Find where the given text appears and provide that cell's center as [X, Y] coordinate. 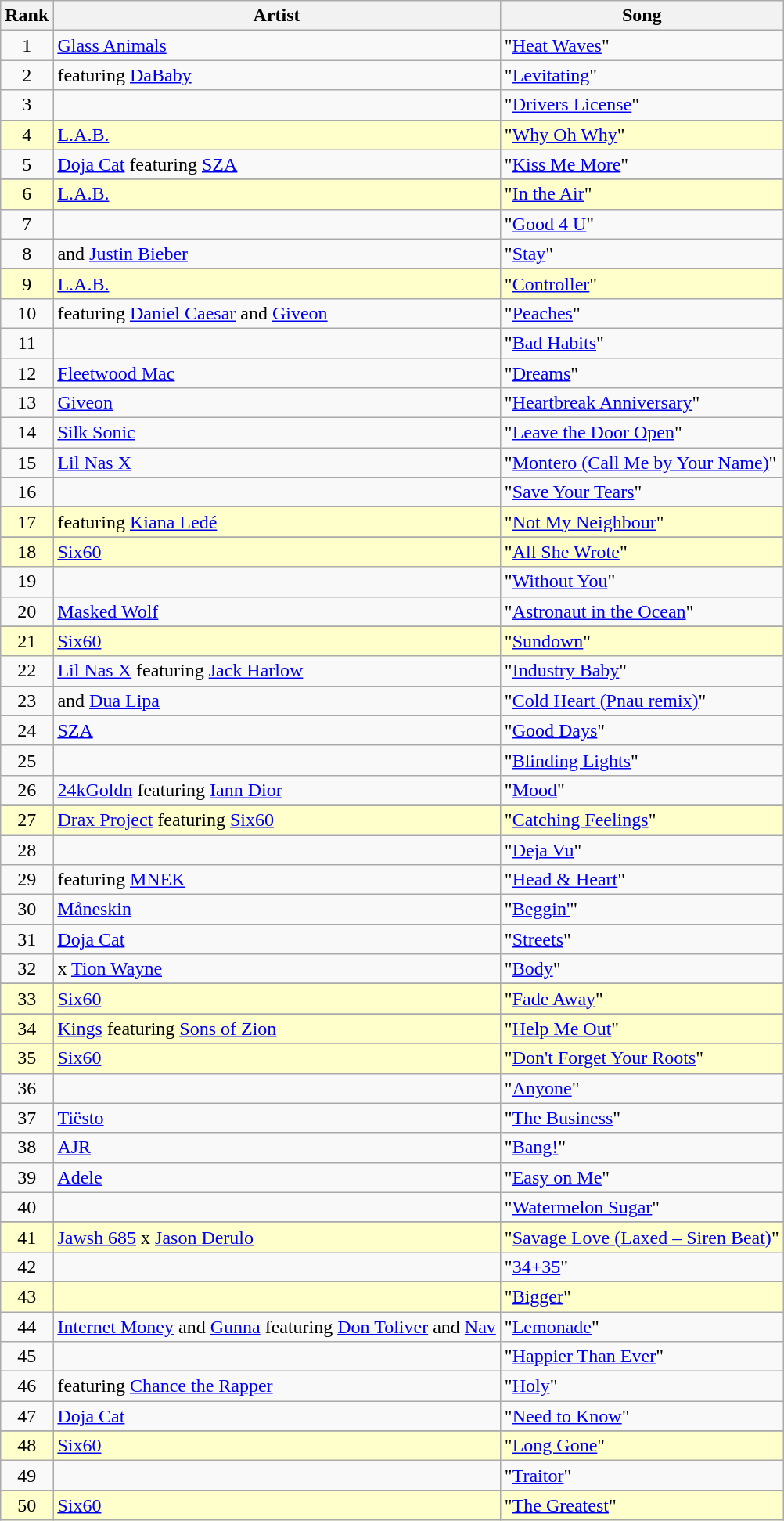
"Drivers License" [642, 105]
46 [27, 1386]
"Happier Than Ever" [642, 1357]
Internet Money and Gunna featuring Don Toliver and Nav [277, 1327]
Jawsh 685 x Jason Derulo [277, 1237]
10 [27, 313]
"Montero (Call Me by Your Name)" [642, 463]
11 [27, 343]
"Fade Away" [642, 999]
49 [27, 1476]
Song [642, 16]
16 [27, 492]
8 [27, 254]
"Holy" [642, 1386]
"Savage Love (Laxed – Siren Beat)" [642, 1237]
"Peaches" [642, 313]
"Dreams" [642, 373]
1 [27, 45]
27 [27, 820]
Lil Nas X [277, 463]
"Good 4 U" [642, 224]
"In the Air" [642, 194]
4 [27, 135]
"34+35" [642, 1267]
33 [27, 999]
28 [27, 849]
"Body" [642, 969]
42 [27, 1267]
9 [27, 283]
"Mood" [642, 790]
"Bigger" [642, 1296]
and Justin Bieber [277, 254]
Kings featuring Sons of Zion [277, 1029]
"Heat Waves" [642, 45]
"Streets" [642, 939]
24kGoldn featuring Iann Dior [277, 790]
2 [27, 75]
and Dua Lipa [277, 701]
32 [27, 969]
26 [27, 790]
Fleetwood Mac [277, 373]
50 [27, 1505]
Måneskin [277, 910]
45 [27, 1357]
13 [27, 403]
"Bad Habits" [642, 343]
Lil Nas X featuring Jack Harlow [277, 671]
"Heartbreak Anniversary" [642, 403]
featuring MNEK [277, 880]
featuring Kiana Ledé [277, 522]
47 [27, 1416]
"Help Me Out" [642, 1029]
34 [27, 1029]
"Head & Heart" [642, 880]
"Stay" [642, 254]
"Leave the Door Open" [642, 433]
SZA [277, 730]
Adele [277, 1177]
"Controller" [642, 283]
39 [27, 1177]
18 [27, 552]
22 [27, 671]
Giveon [277, 403]
15 [27, 463]
Rank [27, 16]
Artist [277, 16]
"Need to Know" [642, 1416]
featuring Chance the Rapper [277, 1386]
40 [27, 1207]
37 [27, 1118]
"Don't Forget Your Roots" [642, 1058]
"Long Gone" [642, 1446]
21 [27, 641]
Drax Project featuring Six60 [277, 820]
"Sundown" [642, 641]
"Save Your Tears" [642, 492]
44 [27, 1327]
3 [27, 105]
"The Greatest" [642, 1505]
"Easy on Me" [642, 1177]
AJR [277, 1148]
"Good Days" [642, 730]
5 [27, 164]
x Tion Wayne [277, 969]
41 [27, 1237]
24 [27, 730]
featuring DaBaby [277, 75]
"Blinding Lights" [642, 760]
"Kiss Me More" [642, 164]
"Industry Baby" [642, 671]
14 [27, 433]
38 [27, 1148]
"All She Wrote" [642, 552]
"Lemonade" [642, 1327]
23 [27, 701]
"Levitating" [642, 75]
30 [27, 910]
"Traitor" [642, 1476]
6 [27, 194]
Silk Sonic [277, 433]
"Without You" [642, 582]
19 [27, 582]
43 [27, 1296]
"Catching Feelings" [642, 820]
featuring Daniel Caesar and Giveon [277, 313]
12 [27, 373]
Glass Animals [277, 45]
35 [27, 1058]
"Beggin'" [642, 910]
31 [27, 939]
"Cold Heart (Pnau remix)" [642, 701]
"Bang!" [642, 1148]
"Anyone" [642, 1088]
Doja Cat featuring SZA [277, 164]
"Not My Neighbour" [642, 522]
"The Business" [642, 1118]
Tiësto [277, 1118]
48 [27, 1446]
7 [27, 224]
"Why Oh Why" [642, 135]
17 [27, 522]
"Deja Vu" [642, 849]
25 [27, 760]
Masked Wolf [277, 611]
29 [27, 880]
20 [27, 611]
"Watermelon Sugar" [642, 1207]
36 [27, 1088]
"Astronaut in the Ocean" [642, 611]
